Determine the [X, Y] coordinate at the center of the cell enclosing the given text.  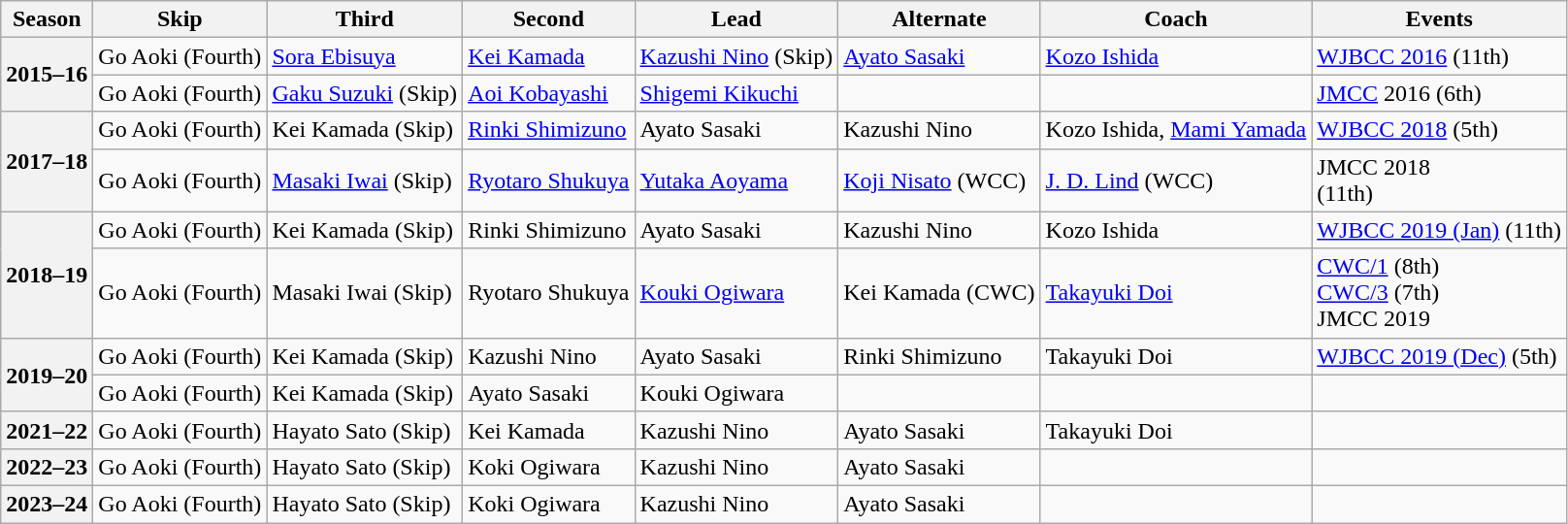
Third [365, 19]
Kazushi Nino (Skip) [736, 56]
J. D. Lind (WCC) [1176, 180]
WJBCC 2018 (5th) [1440, 130]
2021–22 [47, 430]
Gaku Suzuki (Skip) [365, 93]
Skip [180, 19]
Lead [736, 19]
Second [549, 19]
Season [47, 19]
Shigemi Kikuchi [736, 93]
Yutaka Aoyama [736, 180]
JMCC 2018 (11th) [1440, 180]
2015–16 [47, 75]
Kei Kamada (CWC) [939, 293]
WJBCC 2016 (11th) [1440, 56]
Alternate [939, 19]
2019–20 [47, 375]
Coach [1176, 19]
2022–23 [47, 467]
Koji Nisato (WCC) [939, 180]
JMCC 2016 (6th) [1440, 93]
CWC/1 (8th)CWC/3 (7th)JMCC 2019 [1440, 293]
Aoi Kobayashi [549, 93]
Kozo Ishida, Mami Yamada [1176, 130]
WJBCC 2019 (Dec) (5th) [1440, 356]
2018–19 [47, 275]
WJBCC 2019 (Jan) (11th) [1440, 230]
Events [1440, 19]
2017–18 [47, 161]
2023–24 [47, 504]
Sora Ebisuya [365, 56]
